Return the (x, y) coordinate for the center point of the cell that contains the specified text.  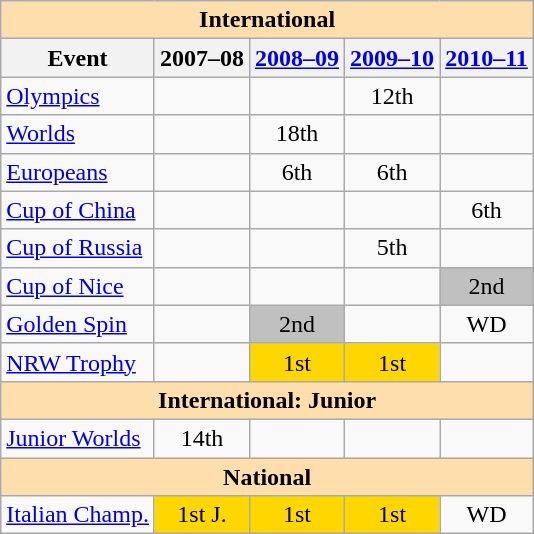
2007–08 (202, 58)
1st J. (202, 515)
Junior Worlds (78, 438)
2008–09 (298, 58)
Event (78, 58)
Olympics (78, 96)
Cup of Russia (78, 248)
5th (392, 248)
NRW Trophy (78, 362)
Golden Spin (78, 324)
2010–11 (487, 58)
18th (298, 134)
Italian Champ. (78, 515)
National (268, 477)
14th (202, 438)
Cup of China (78, 210)
Worlds (78, 134)
2009–10 (392, 58)
International (268, 20)
Europeans (78, 172)
Cup of Nice (78, 286)
International: Junior (268, 400)
12th (392, 96)
